For the text-containing cell, return its midpoint in [x, y] coordinate format. 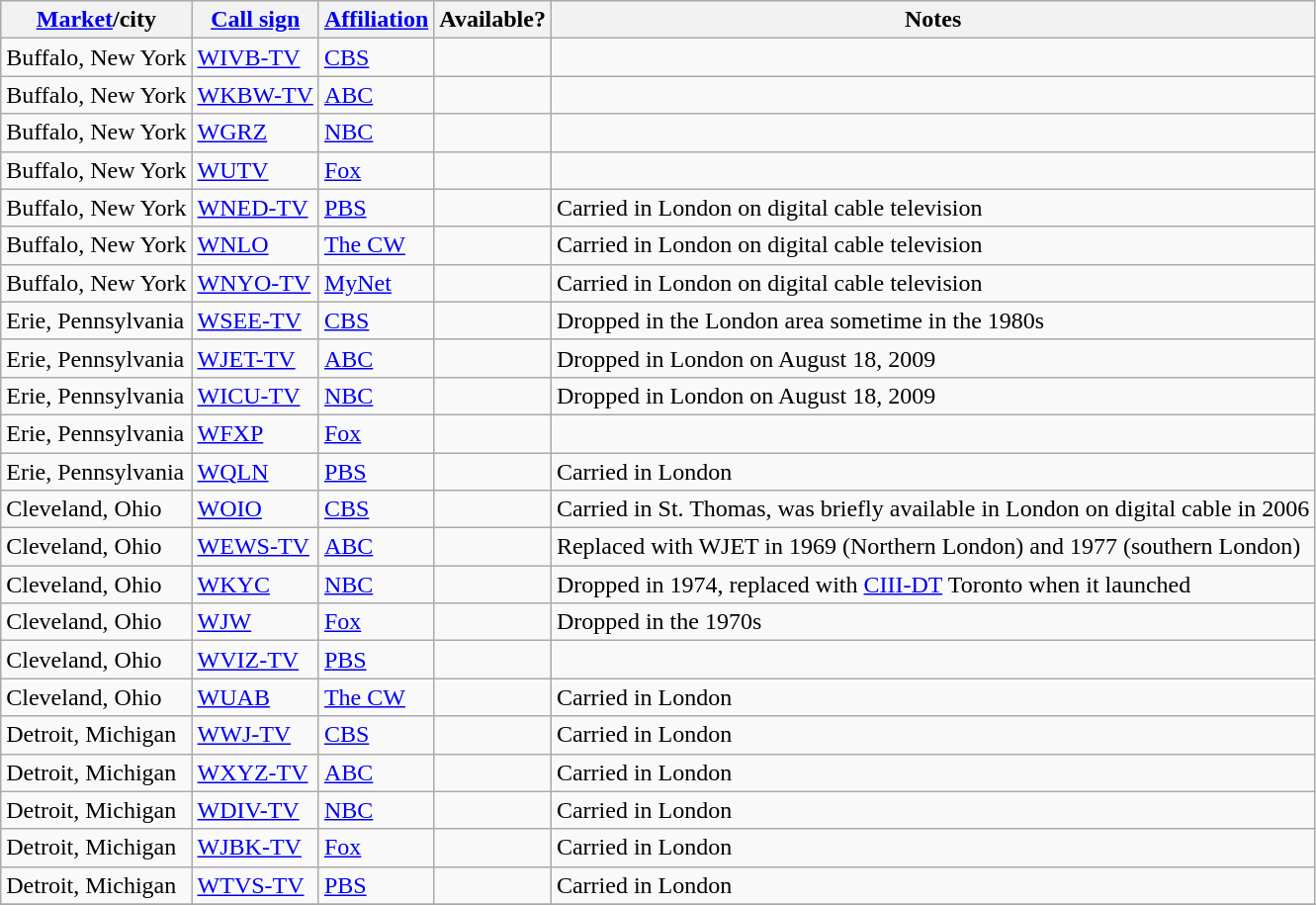
WJBK-TV [255, 848]
Affiliation [376, 20]
WUAB [255, 697]
Available? [492, 20]
WXYZ-TV [255, 772]
WEWS-TV [255, 547]
WIVB-TV [255, 57]
MyNet [376, 283]
WNED-TV [255, 208]
WKBW-TV [255, 95]
WFXP [255, 433]
WICU-TV [255, 396]
Dropped in 1974, replaced with CIII-DT Toronto when it launched [932, 585]
WUTV [255, 170]
WOIO [255, 509]
WGRZ [255, 133]
WVIZ-TV [255, 660]
WJW [255, 622]
Carried in St. Thomas, was briefly available in London on digital cable in 2006 [932, 509]
WNYO-TV [255, 283]
Replaced with WJET in 1969 (Northern London) and 1977 (southern London) [932, 547]
Dropped in the London area sometime in the 1980s [932, 320]
Call sign [255, 20]
WNLO [255, 245]
Notes [932, 20]
WTVS-TV [255, 885]
WKYC [255, 585]
WSEE-TV [255, 320]
WJET-TV [255, 358]
Market/city [97, 20]
Dropped in the 1970s [932, 622]
WWJ-TV [255, 735]
WQLN [255, 472]
WDIV-TV [255, 810]
